Locate the cell with the specified text and output its [x, y] center coordinate. 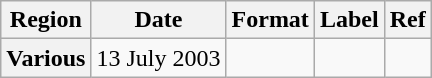
Date [158, 20]
Label [349, 20]
Various [46, 58]
13 July 2003 [158, 58]
Region [46, 20]
Ref [408, 20]
Format [270, 20]
